Output the [x, y] coordinate of the center of the cell containing the given text.  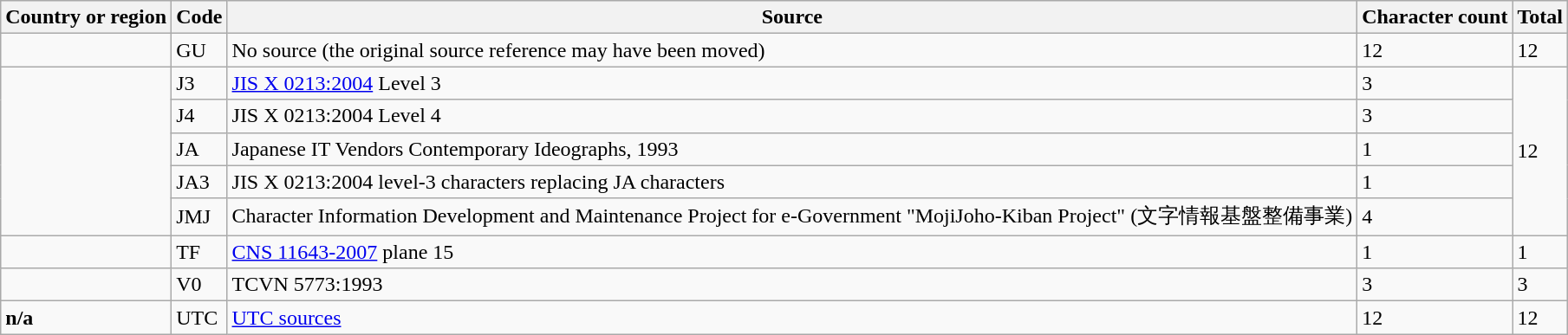
JA [199, 149]
Total [1540, 17]
Japanese IT Vendors Contemporary Ideographs, 1993 [792, 149]
4 [1435, 216]
n/a [87, 318]
Country or region [87, 17]
Source [792, 17]
Character Information Development and Maintenance Project for e-Government "MojiJoho-Kiban Project" (文字情報基盤整備事業) [792, 216]
UTC [199, 318]
TF [199, 252]
Character count [1435, 17]
J4 [199, 116]
JA3 [199, 182]
UTC sources [792, 318]
JIS X 0213:2004 level-3 characters replacing JA characters [792, 182]
V0 [199, 285]
JIS X 0213:2004 Level 3 [792, 83]
Code [199, 17]
No source (the original source reference may have been moved) [792, 50]
J3 [199, 83]
JMJ [199, 216]
GU [199, 50]
JIS X 0213:2004 Level 4 [792, 116]
TCVN 5773:1993 [792, 285]
CNS 11643-2007 plane 15 [792, 252]
